Determine the (X, Y) coordinate at the center of the cell enclosing the given text.  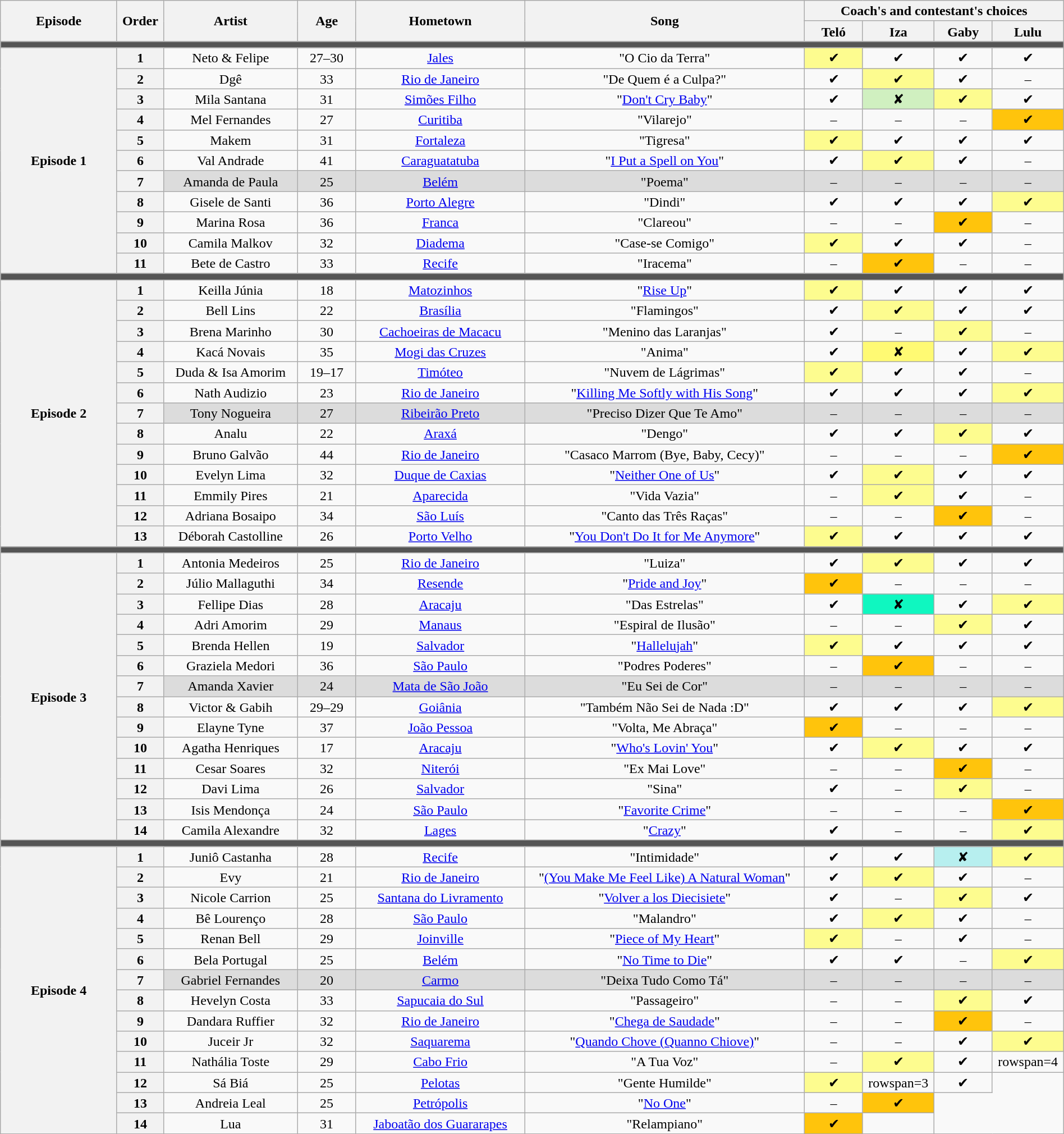
"Espiral de Ilusão" (664, 624)
Episode 4 (59, 990)
Age (327, 21)
"Deixa Tudo Como Tá" (664, 980)
Artist (230, 21)
Analu (230, 433)
Camila Malkov (230, 243)
Mata de São João (440, 686)
Mel Fernandes (230, 120)
Episode 2 (59, 413)
Song (664, 21)
Bete de Castro (230, 264)
"Crazy" (664, 830)
Nicole Carrion (230, 898)
"Menino das Laranjas" (664, 331)
Brenda Hellen (230, 646)
"Eu Sei de Cor" (664, 686)
Juceir Jr (230, 1042)
Santana do Livramento (440, 898)
Curitiba (440, 120)
"Sina" (664, 789)
Lua (230, 1124)
"Don't Cry Baby" (664, 99)
"Volta, Me Abraça" (664, 728)
Jales (440, 58)
"(You Make Me Feel Like) A Natural Woman" (664, 877)
Resende (440, 584)
Araxá (440, 433)
"Quando Chove (Quanno Chiove)" (664, 1042)
"Iracema" (664, 264)
Simões Filho (440, 99)
"Killing Me Softly with His Song" (664, 393)
"Preciso Dizer Que Te Amo" (664, 413)
Déborah Castolline (230, 537)
"Tigresa" (664, 140)
Lages (440, 830)
Bell Lins (230, 311)
Saquarema (440, 1042)
Matozinhos (440, 290)
rowspan=4 (1028, 1062)
Brasília (440, 311)
"Case-se Comigo" (664, 243)
"Volver a los Diecisiete" (664, 898)
"Vilarejo" (664, 120)
Episode (59, 21)
"Nuvem de Lágrimas" (664, 372)
Nath Audizio (230, 393)
Dgê (230, 79)
Fellipe Dias (230, 604)
"Passageiro" (664, 1000)
Timóteo (440, 372)
"Hallelujah" (664, 646)
Teló (833, 31)
Franca (440, 222)
"Flamingos" (664, 311)
Iza (898, 31)
"Neither One of Us" (664, 475)
Hometown (440, 21)
Nathália Toste (230, 1062)
Adriana Bosaipo (230, 515)
Diadema (440, 243)
"Dindi" (664, 202)
"Casaco Marrom (Bye, Baby, Cecy)" (664, 455)
rowspan=3 (898, 1082)
"Pride and Joy" (664, 584)
Fortaleza (440, 140)
Gabriel Fernandes (230, 980)
Isis Mendonça (230, 810)
"Das Estrelas" (664, 604)
Neto & Felipe (230, 58)
"Gente Humilde" (664, 1082)
Sapucaia do Sul (440, 1000)
Camila Alexandre (230, 830)
"Poema" (664, 181)
Gisele de Santi (230, 202)
35 (327, 351)
Brena Marinho (230, 331)
Manaus (440, 624)
17 (327, 748)
"No One" (664, 1103)
Porto Alegre (440, 202)
Hevelyn Costa (230, 1000)
29–29 (327, 706)
Carmo (440, 980)
Juniô Castanha (230, 857)
Joinville (440, 939)
Bruno Galvão (230, 455)
Kacá Novais (230, 351)
São Luís (440, 515)
Caraguatatuba (440, 161)
"Chega de Saudade" (664, 1021)
Sá Biá (230, 1082)
Agatha Henriques (230, 748)
30 (327, 331)
"Anima" (664, 351)
"Rise Up" (664, 290)
Gaby (963, 31)
Adri Amorim (230, 624)
Tony Nogueira (230, 413)
Duque de Caxias (440, 475)
Renan Bell (230, 939)
41 (327, 161)
Order (140, 21)
Victor & Gabih (230, 706)
Elayne Tyne (230, 728)
"No Time to Die" (664, 959)
19–17 (327, 372)
Aparecida (440, 495)
23 (327, 393)
"Também Não Sei de Nada :D" (664, 706)
Antonia Medeiros (230, 564)
Coach's and contestant's choices (934, 11)
Mogi das Cruzes (440, 351)
Bela Portugal (230, 959)
Bê Lourenço (230, 918)
37 (327, 728)
Andreia Leal (230, 1103)
Mila Santana (230, 99)
João Pessoa (440, 728)
Episode 1 (59, 161)
"Luiza" (664, 564)
Goiânia (440, 706)
Dandara Ruffier (230, 1021)
Graziela Medori (230, 666)
Evy (230, 877)
Cabo Frio (440, 1062)
"Vida Vazia" (664, 495)
Cachoeiras de Macacu (440, 331)
Keilla Júnia (230, 290)
Júlio Mallaguthi (230, 584)
"Who's Lovin' You" (664, 748)
"Ex Mai Love" (664, 768)
"De Quem é a Culpa?" (664, 79)
Makem (230, 140)
18 (327, 290)
Marina Rosa (230, 222)
Petrópolis (440, 1103)
"Favorite Crime" (664, 810)
"O Cio da Terra" (664, 58)
"Intimidade" (664, 857)
Evelyn Lima (230, 475)
Val Andrade (230, 161)
19 (327, 646)
Niterói (440, 768)
Emmily Pires (230, 495)
Porto Velho (440, 537)
Ribeirão Preto (440, 413)
44 (327, 455)
"Piece of My Heart" (664, 939)
"You Don't Do It for Me Anymore" (664, 537)
"Relampiano" (664, 1124)
20 (327, 980)
Amanda Xavier (230, 686)
Pelotas (440, 1082)
Jaboatão dos Guararapes (440, 1124)
"Clareou" (664, 222)
Duda & Isa Amorim (230, 372)
Amanda de Paula (230, 181)
"Podres Poderes" (664, 666)
"I Put a Spell on You" (664, 161)
"Dengo" (664, 433)
"A Tua Voz" (664, 1062)
27–30 (327, 58)
Episode 3 (59, 697)
Lulu (1028, 31)
"Malandro" (664, 918)
Cesar Soares (230, 768)
Davi Lima (230, 789)
"Canto das Três Raças" (664, 515)
